Scan for the cell matching the given text and deliver its (x, y) coordinate at center. 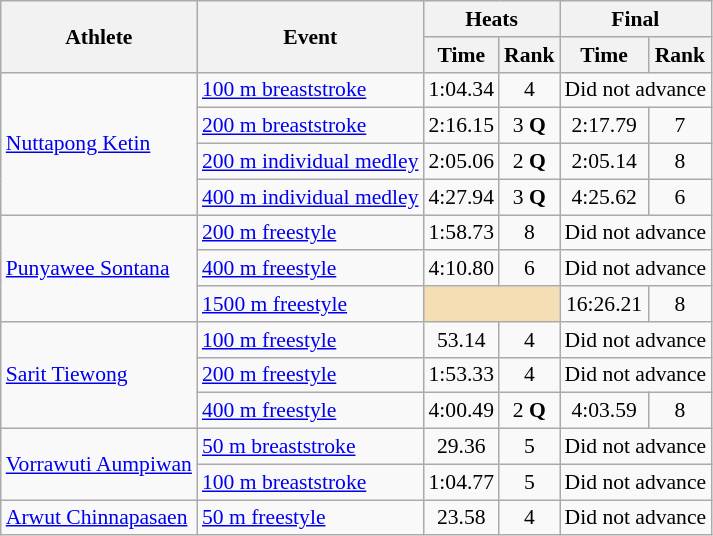
1500 m freestyle (310, 304)
2:17.79 (604, 126)
50 m breaststroke (310, 447)
4:27.94 (462, 197)
4:10.80 (462, 269)
Athlete (99, 36)
Final (636, 19)
4:03.59 (604, 411)
2:05.14 (604, 162)
4:00.49 (462, 411)
Arwut Chinnapasaen (99, 518)
1:04.34 (462, 90)
Heats (492, 19)
Punyawee Sontana (99, 268)
Sarit Tiewong (99, 376)
4:25.62 (604, 197)
53.14 (462, 340)
23.58 (462, 518)
7 (680, 126)
200 m breaststroke (310, 126)
100 m freestyle (310, 340)
50 m freestyle (310, 518)
Nuttapong Ketin (99, 143)
2:05.06 (462, 162)
200 m individual medley (310, 162)
1:58.73 (462, 233)
400 m individual medley (310, 197)
Vorrawuti Aumpiwan (99, 464)
29.36 (462, 447)
2:16.15 (462, 126)
Event (310, 36)
1:04.77 (462, 482)
16:26.21 (604, 304)
1:53.33 (462, 375)
